For the text-containing cell, return its midpoint in [x, y] coordinate format. 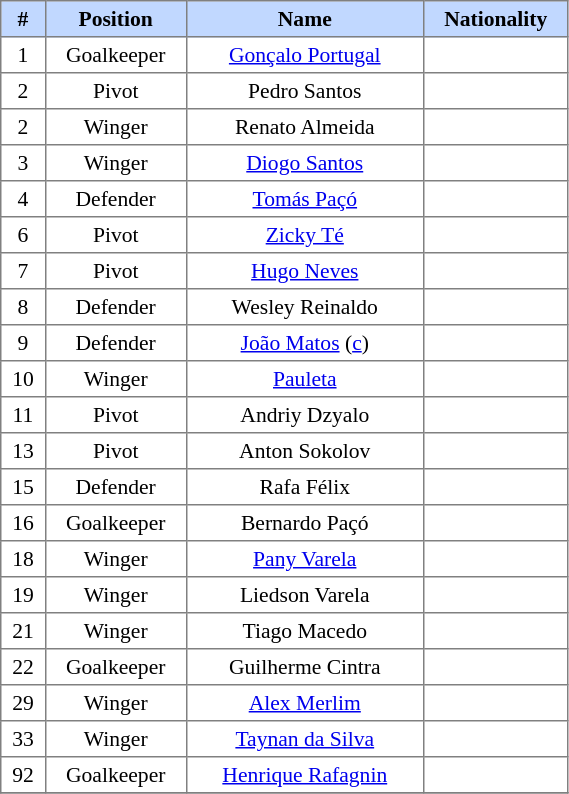
33 [23, 739]
11 [23, 415]
Guilherme Cintra [304, 667]
Diogo Santos [304, 163]
Alex Merlim [304, 703]
Name [304, 19]
Anton Sokolov [304, 451]
Wesley Reinaldo [304, 307]
Henrique Rafagnin [304, 775]
João Matos (c) [304, 343]
Renato Almeida [304, 127]
Rafa Félix [304, 487]
Tiago Macedo [304, 631]
22 [23, 667]
Nationality [496, 19]
Gonçalo Portugal [304, 55]
4 [23, 199]
92 [23, 775]
Pauleta [304, 379]
Bernardo Paçó [304, 523]
16 [23, 523]
19 [23, 595]
13 [23, 451]
6 [23, 235]
Taynan da Silva [304, 739]
Position [116, 19]
Pedro Santos [304, 91]
9 [23, 343]
21 [23, 631]
Liedson Varela [304, 595]
15 [23, 487]
Pany Varela [304, 559]
Hugo Neves [304, 271]
Andriy Dzyalo [304, 415]
Zicky Té [304, 235]
3 [23, 163]
10 [23, 379]
18 [23, 559]
1 [23, 55]
Tomás Paçó [304, 199]
7 [23, 271]
8 [23, 307]
29 [23, 703]
# [23, 19]
